Locate the cell with the specified text and output its [X, Y] center coordinate. 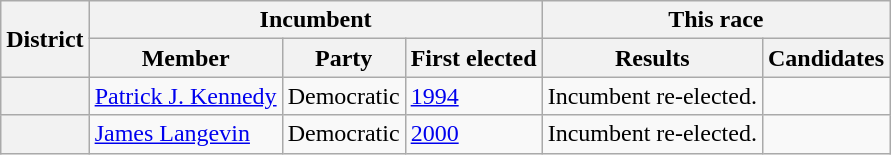
This race [716, 20]
Patrick J. Kennedy [186, 96]
Incumbent [316, 20]
2000 [474, 134]
District [45, 39]
Party [344, 58]
1994 [474, 96]
First elected [474, 58]
James Langevin [186, 134]
Results [652, 58]
Candidates [826, 58]
Member [186, 58]
